Identify which cell holds the provided text, then report its (X, Y) central coordinate. 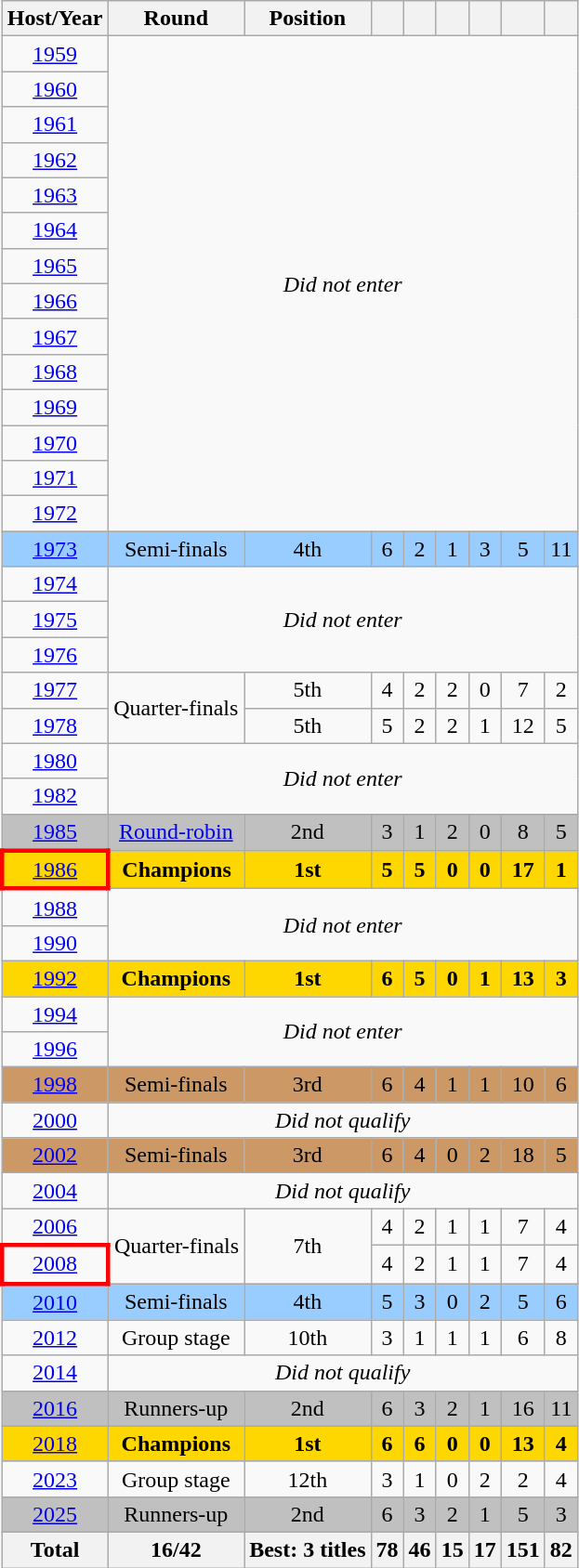
2025 (55, 1514)
10 (522, 1085)
1959 (55, 54)
Round-robin (177, 832)
18 (522, 1156)
15 (452, 1549)
1994 (55, 1013)
2014 (55, 1373)
2008 (55, 1263)
Position (308, 19)
1968 (55, 372)
1982 (55, 796)
1985 (55, 832)
1996 (55, 1050)
2006 (55, 1227)
12th (308, 1479)
1969 (55, 407)
1964 (55, 230)
1965 (55, 266)
2012 (55, 1338)
1970 (55, 443)
1966 (55, 301)
1962 (55, 160)
1973 (55, 549)
2002 (55, 1156)
2004 (55, 1191)
1980 (55, 761)
2000 (55, 1120)
1960 (55, 89)
1967 (55, 336)
82 (561, 1549)
Round (177, 19)
151 (522, 1549)
1971 (55, 478)
1972 (55, 514)
1998 (55, 1085)
Host/Year (55, 19)
1961 (55, 124)
2016 (55, 1408)
2023 (55, 1479)
1975 (55, 620)
1976 (55, 655)
16/42 (177, 1549)
1978 (55, 725)
1974 (55, 584)
1988 (55, 908)
12 (522, 725)
1990 (55, 943)
7th (308, 1247)
1992 (55, 978)
2018 (55, 1444)
1977 (55, 690)
16 (522, 1408)
2010 (55, 1302)
10th (308, 1338)
1963 (55, 195)
Best: 3 titles (308, 1549)
78 (387, 1549)
1986 (55, 869)
Total (55, 1549)
46 (420, 1549)
